For the text-containing cell, return its midpoint in [x, y] coordinate format. 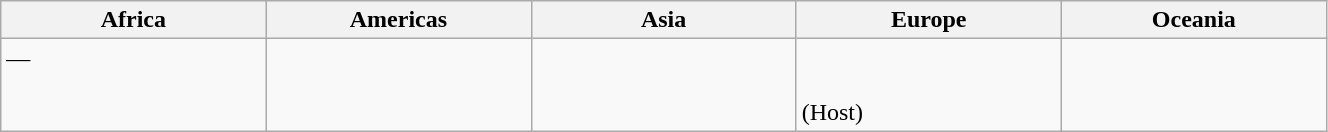
Oceania [1194, 20]
— [134, 85]
Europe [928, 20]
(Host) [928, 85]
Americas [398, 20]
Africa [134, 20]
Asia [664, 20]
